Detect which cell encompasses the target text, then output its [X, Y] center coordinate. 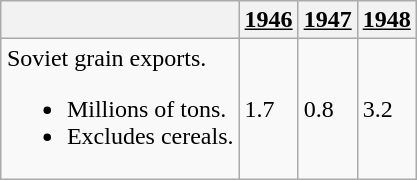
3.2 [386, 109]
1948 [386, 20]
0.8 [328, 109]
1947 [328, 20]
1946 [268, 20]
Soviet grain exports.Millions of tons.Excludes cereals. [120, 109]
1.7 [268, 109]
